Capture the cell that displays the provided text and extract its (X, Y) central coordinate. 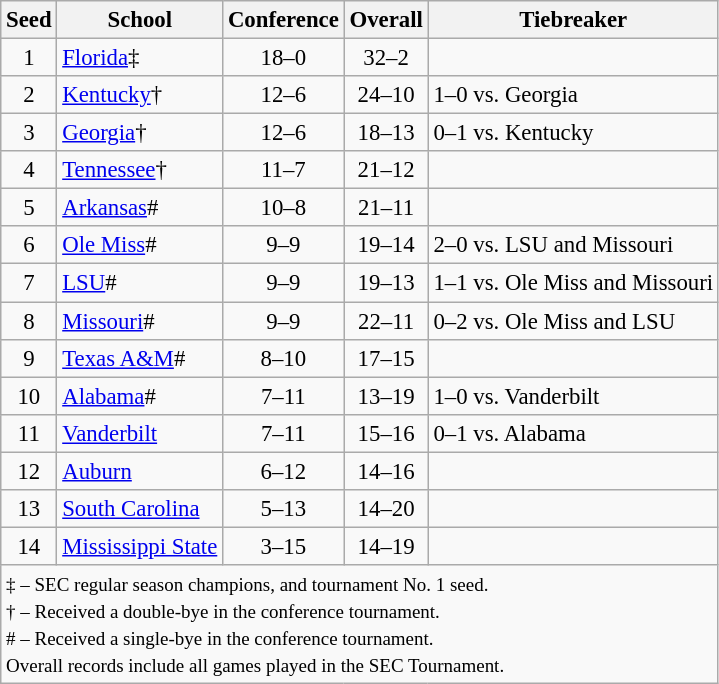
1–1 vs. Ole Miss and Missouri (573, 283)
Auburn (140, 471)
24–10 (386, 95)
Overall (386, 20)
19–14 (386, 245)
18–0 (284, 58)
12 (29, 471)
South Carolina (140, 509)
8–10 (284, 358)
Florida‡ (140, 58)
Tennessee† (140, 170)
13 (29, 509)
6 (29, 245)
2 (29, 95)
Seed (29, 20)
5 (29, 208)
10 (29, 396)
17–15 (386, 358)
School (140, 20)
22–11 (386, 321)
1 (29, 58)
Georgia† (140, 133)
0–1 vs. Kentucky (573, 133)
19–13 (386, 283)
14–19 (386, 546)
2–0 vs. LSU and Missouri (573, 245)
Alabama# (140, 396)
3 (29, 133)
11 (29, 433)
6–12 (284, 471)
9 (29, 358)
Texas A&M# (140, 358)
Ole Miss# (140, 245)
Arkansas# (140, 208)
Kentucky† (140, 95)
15–16 (386, 433)
21–12 (386, 170)
7 (29, 283)
Conference (284, 20)
8 (29, 321)
11–7 (284, 170)
1–0 vs. Georgia (573, 95)
1–0 vs. Vanderbilt (573, 396)
Mississippi State (140, 546)
Vanderbilt (140, 433)
14–16 (386, 471)
18–13 (386, 133)
3–15 (284, 546)
10–8 (284, 208)
Missouri# (140, 321)
13–19 (386, 396)
32–2 (386, 58)
4 (29, 170)
LSU# (140, 283)
0–1 vs. Alabama (573, 433)
0–2 vs. Ole Miss and LSU (573, 321)
Tiebreaker (573, 20)
5–13 (284, 509)
14–20 (386, 509)
21–11 (386, 208)
14 (29, 546)
